Determine the (X, Y) coordinate at the center of the cell enclosing the given text.  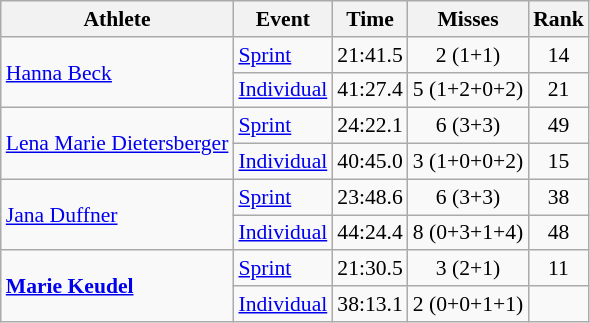
49 (558, 126)
3 (1+0+0+2) (468, 162)
2 (1+1) (468, 55)
21:30.5 (370, 269)
48 (558, 233)
Athlete (118, 19)
15 (558, 162)
Marie Keudel (118, 286)
41:27.4 (370, 90)
38:13.1 (370, 304)
Event (282, 19)
14 (558, 55)
Hanna Beck (118, 72)
Rank (558, 19)
24:22.1 (370, 126)
Time (370, 19)
8 (0+3+1+4) (468, 233)
44:24.4 (370, 233)
Lena Marie Dietersberger (118, 144)
40:45.0 (370, 162)
2 (0+0+1+1) (468, 304)
38 (558, 197)
Misses (468, 19)
11 (558, 269)
3 (2+1) (468, 269)
5 (1+2+0+2) (468, 90)
21:41.5 (370, 55)
Jana Duffner (118, 214)
23:48.6 (370, 197)
21 (558, 90)
